Output the (X, Y) coordinate of the center of the cell containing the given text.  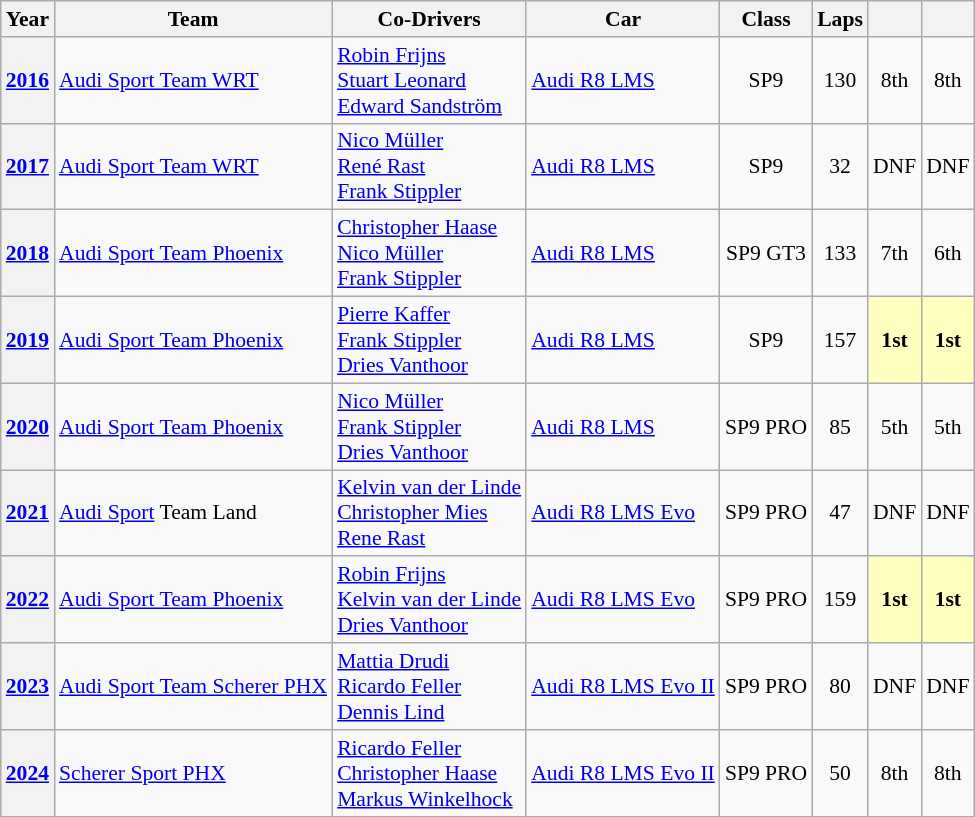
Scherer Sport PHX (193, 774)
2023 (28, 686)
Laps (840, 19)
Nico Müller René Rast Frank Stippler (429, 166)
2024 (28, 774)
Car (623, 19)
Mattia Drudi Ricardo Feller Dennis Lind (429, 686)
47 (840, 514)
2018 (28, 254)
50 (840, 774)
Nico Müller Frank Stippler Dries Vanthoor (429, 426)
Audi Sport Team Land (193, 514)
159 (840, 600)
SP9 GT3 (766, 254)
130 (840, 80)
2019 (28, 340)
80 (840, 686)
Christopher Haase Nico Müller Frank Stippler (429, 254)
Pierre Kaffer Frank Stippler Dries Vanthoor (429, 340)
Class (766, 19)
157 (840, 340)
7th (894, 254)
133 (840, 254)
85 (840, 426)
Kelvin van der Linde Christopher Mies Rene Rast (429, 514)
Robin Frijns Stuart Leonard Edward Sandström (429, 80)
Co-Drivers (429, 19)
Ricardo Feller Christopher Haase Markus Winkelhock (429, 774)
Team (193, 19)
Audi Sport Team Scherer PHX (193, 686)
32 (840, 166)
2021 (28, 514)
6th (948, 254)
Robin Frijns Kelvin van der Linde Dries Vanthoor (429, 600)
Year (28, 19)
2016 (28, 80)
2017 (28, 166)
2022 (28, 600)
2020 (28, 426)
